Scan for the cell matching the given text and deliver its (x, y) coordinate at center. 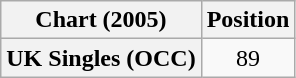
89 (248, 58)
Position (248, 20)
UK Singles (OCC) (101, 58)
Chart (2005) (101, 20)
